Determine the [X, Y] coordinate at the center of the cell enclosing the given text.  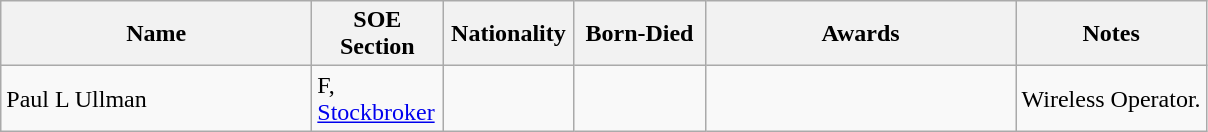
Name [156, 34]
F, Stockbroker [378, 98]
Wireless Operator. [1111, 98]
Paul L Ullman [156, 98]
Notes [1111, 34]
Born-Died [640, 34]
SOE Section [378, 34]
Nationality [508, 34]
Awards [860, 34]
